Scan for the cell matching the given text and deliver its (X, Y) coordinate at center. 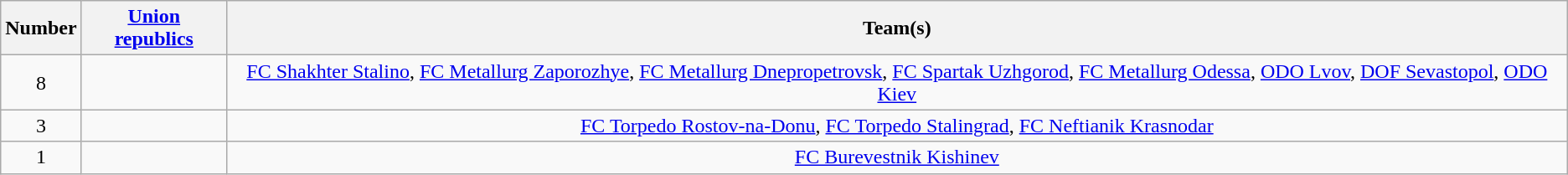
3 (41, 126)
FC Burevestnik Kishinev (896, 157)
1 (41, 157)
8 (41, 82)
Union republics (154, 28)
Number (41, 28)
FC Torpedo Rostov-na-Donu, FC Torpedo Stalingrad, FC Neftianik Krasnodar (896, 126)
Team(s) (896, 28)
